Detect which cell encompasses the target text, then output its (X, Y) center coordinate. 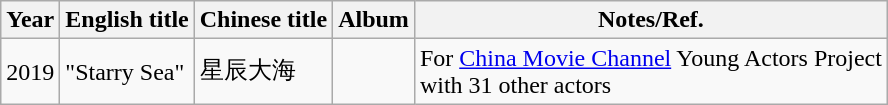
Notes/Ref. (650, 20)
For China Movie Channel Young Actors Projectwith 31 other actors (650, 72)
Album (374, 20)
2019 (30, 72)
Chinese title (263, 20)
星辰大海 (263, 72)
Year (30, 20)
"Starry Sea" (127, 72)
English title (127, 20)
